Capture the cell that displays the provided text and extract its [x, y] central coordinate. 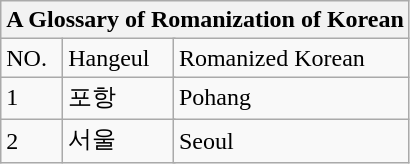
서울 [118, 140]
2 [32, 140]
1 [32, 98]
Romanized Korean [291, 58]
Hangeul [118, 58]
NO. [32, 58]
Pohang [291, 98]
A Glossary of Romanization of Korean [206, 20]
Seoul [291, 140]
포항 [118, 98]
